Determine the [X, Y] coordinate at the center of the cell enclosing the given text.  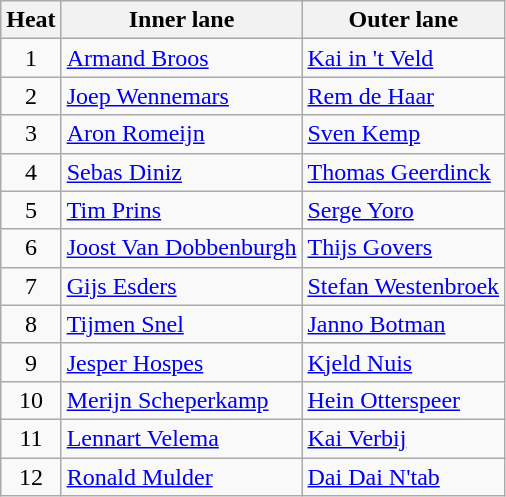
Kjeld Nuis [404, 362]
Sven Kemp [404, 134]
Ronald Mulder [182, 477]
9 [31, 362]
Joost Van Dobbenburgh [182, 248]
Aron Romeijn [182, 134]
5 [31, 210]
Joep Wennemars [182, 96]
Thomas Geerdinck [404, 172]
2 [31, 96]
Tim Prins [182, 210]
6 [31, 248]
Serge Yoro [404, 210]
Kai in 't Veld [404, 58]
Dai Dai N'tab [404, 477]
10 [31, 400]
Outer lane [404, 20]
7 [31, 286]
Thijs Govers [404, 248]
Jesper Hospes [182, 362]
1 [31, 58]
Merijn Scheperkamp [182, 400]
Hein Otterspeer [404, 400]
8 [31, 324]
Inner lane [182, 20]
3 [31, 134]
Sebas Diniz [182, 172]
Tijmen Snel [182, 324]
12 [31, 477]
Janno Botman [404, 324]
4 [31, 172]
11 [31, 438]
Gijs Esders [182, 286]
Rem de Haar [404, 96]
Armand Broos [182, 58]
Lennart Velema [182, 438]
Stefan Westenbroek [404, 286]
Kai Verbij [404, 438]
Heat [31, 20]
